Extract the (x, y) coordinate from the center of the cell holding the provided text.  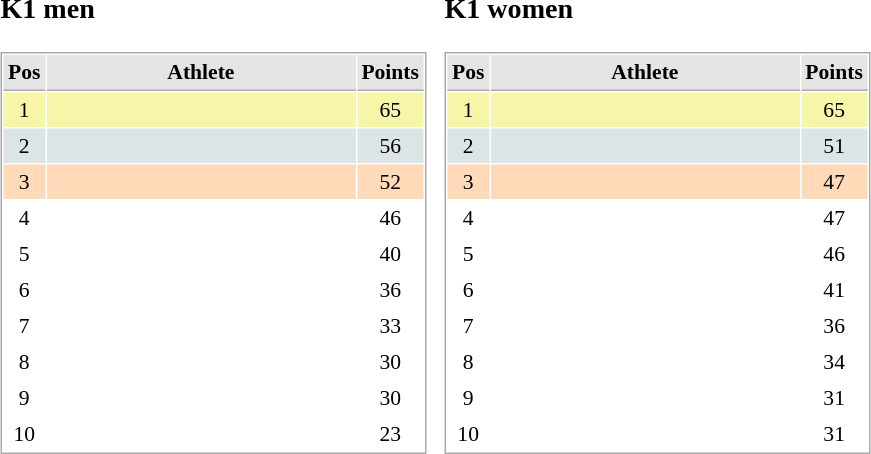
40 (390, 254)
52 (390, 182)
33 (390, 326)
41 (834, 290)
51 (834, 146)
56 (390, 146)
23 (390, 434)
34 (834, 362)
